Extract the [x, y] coordinate from the center of the cell holding the provided text.  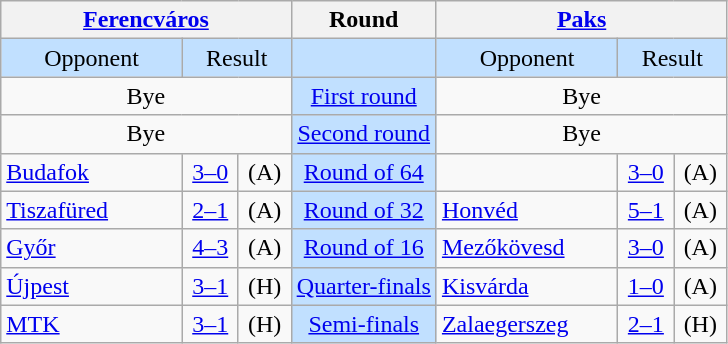
Kisvárda [526, 286]
1–0 [646, 286]
Quarter-finals [364, 286]
MTK [92, 324]
Ferencváros [146, 20]
Semi-finals [364, 324]
Round of 64 [364, 172]
Újpest [92, 286]
Round of 32 [364, 210]
Round [364, 20]
Zalaegerszeg [526, 324]
Mezőkövesd [526, 248]
4–3 [210, 248]
Second round [364, 134]
Honvéd [526, 210]
Tiszafüred [92, 210]
Budafok [92, 172]
First round [364, 96]
Round of 16 [364, 248]
Győr [92, 248]
5–1 [646, 210]
Paks [581, 20]
